For the text-containing cell, return its midpoint in [X, Y] coordinate format. 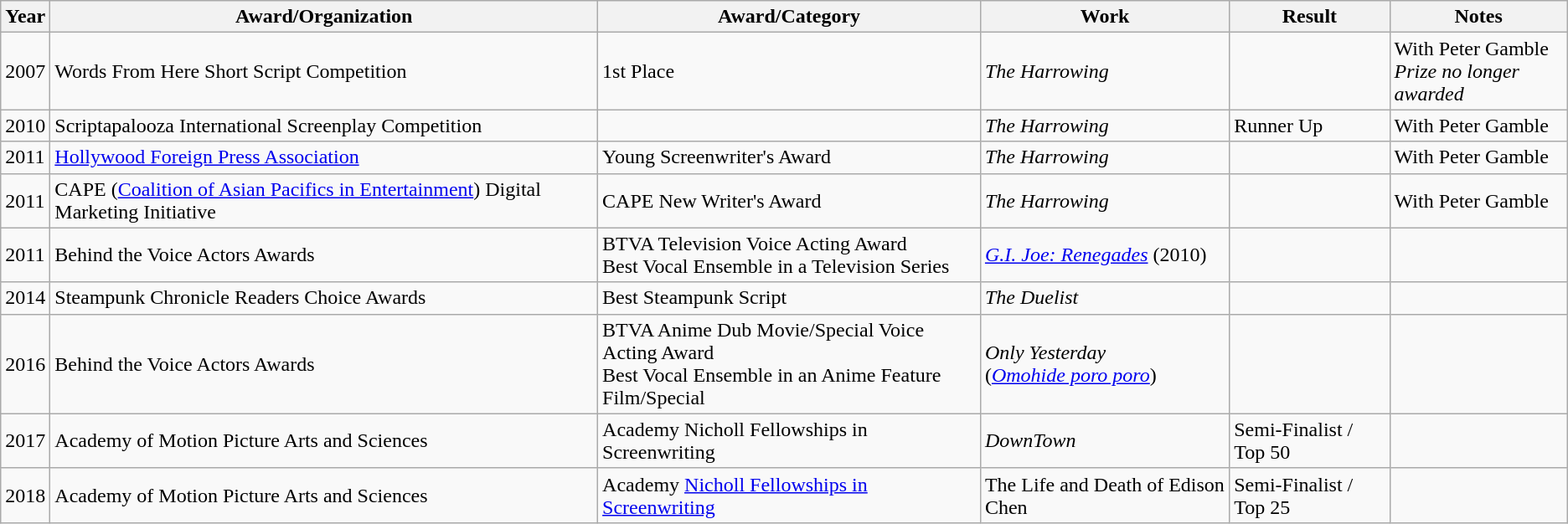
2018 [25, 496]
2010 [25, 126]
Hollywood Foreign Press Association [324, 157]
G.I. Joe: Renegades (2010) [1104, 254]
Result [1310, 17]
Award/Organization [324, 17]
Notes [1478, 17]
DownTown [1104, 440]
2017 [25, 440]
With Peter GamblePrize no longer awarded [1478, 71]
BTVA Television Voice Acting AwardBest Vocal Ensemble in a Television Series [789, 254]
Work [1104, 17]
CAPE (Coalition of Asian Pacifics in Entertainment) Digital Marketing Initiative [324, 201]
Words From Here Short Script Competition [324, 71]
Scriptapalooza International Screenplay Competition [324, 126]
Runner Up [1310, 126]
The Duelist [1104, 298]
2014 [25, 298]
1st Place [789, 71]
Best Steampunk Script [789, 298]
CAPE New Writer's Award [789, 201]
Young Screenwriter's Award [789, 157]
Steampunk Chronicle Readers Choice Awards [324, 298]
The Life and Death of Edison Chen [1104, 496]
Semi-Finalist / Top 25 [1310, 496]
2016 [25, 363]
Year [25, 17]
Award/Category [789, 17]
BTVA Anime Dub Movie/Special Voice Acting AwardBest Vocal Ensemble in an Anime Feature Film/Special [789, 363]
Only Yesterday(Omohide poro poro) [1104, 363]
Semi-Finalist / Top 50 [1310, 440]
2007 [25, 71]
